Extract the [x, y] coordinate from the center of the cell holding the provided text.  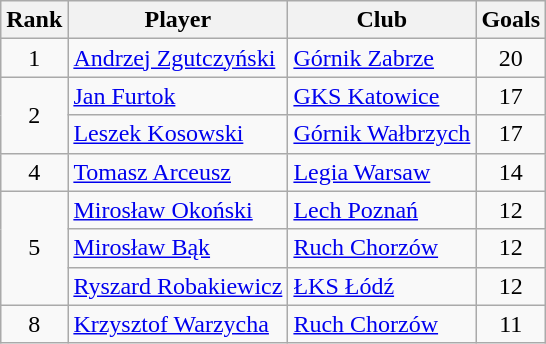
2 [34, 115]
Lech Poznań [382, 210]
Ryszard Robakiewicz [178, 286]
1 [34, 58]
5 [34, 248]
Player [178, 20]
11 [511, 324]
Andrzej Zgutczyński [178, 58]
Mirosław Bąk [178, 248]
Tomasz Arceusz [178, 172]
ŁKS Łódź [382, 286]
8 [34, 324]
Goals [511, 20]
Rank [34, 20]
4 [34, 172]
14 [511, 172]
Leszek Kosowski [178, 134]
GKS Katowice [382, 96]
Jan Furtok [178, 96]
Krzysztof Warzycha [178, 324]
Górnik Zabrze [382, 58]
20 [511, 58]
Club [382, 20]
Mirosław Okoński [178, 210]
Legia Warsaw [382, 172]
Górnik Wałbrzych [382, 134]
